Detect which cell encompasses the target text, then output its (x, y) center coordinate. 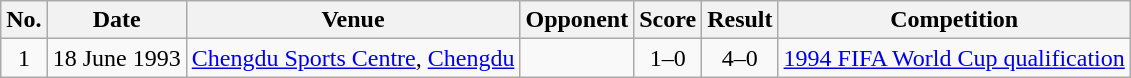
Score (668, 20)
Opponent (577, 20)
1–0 (668, 58)
1 (24, 58)
Venue (353, 20)
1994 FIFA World Cup qualification (954, 58)
Competition (954, 20)
Result (740, 20)
4–0 (740, 58)
Date (116, 20)
18 June 1993 (116, 58)
Chengdu Sports Centre, Chengdu (353, 58)
No. (24, 20)
